Scan for the cell matching the given text and deliver its [x, y] coordinate at center. 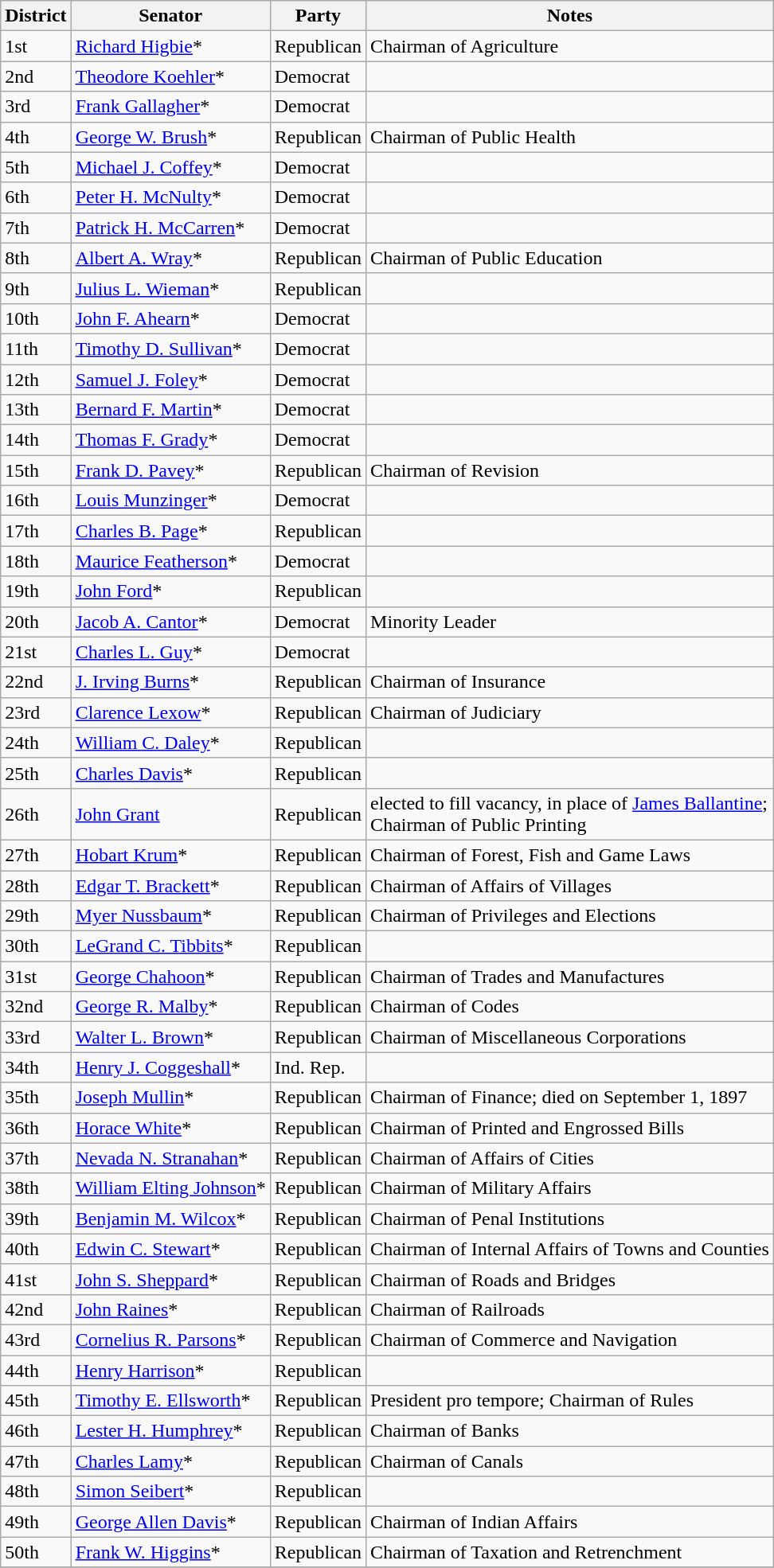
Chairman of Agriculture [570, 46]
32nd [36, 1007]
Frank Gallagher* [170, 107]
John F. Ahearn* [170, 318]
Notes [570, 16]
38th [36, 1188]
Benjamin M. Wilcox* [170, 1219]
Chairman of Roads and Bridges [570, 1279]
10th [36, 318]
Michael J. Coffey* [170, 167]
39th [36, 1219]
11th [36, 349]
Henry J. Coggeshall* [170, 1067]
36th [36, 1128]
Chairman of Forest, Fish and Game Laws [570, 855]
Lester H. Humphrey* [170, 1431]
Chairman of Commerce and Navigation [570, 1340]
John Ford* [170, 591]
Senator [170, 16]
50th [36, 1552]
Peter H. McNulty* [170, 197]
Chairman of Revision [570, 470]
Chairman of Insurance [570, 682]
48th [36, 1492]
Bernard F. Martin* [170, 410]
21st [36, 652]
George W. Brush* [170, 137]
Albert A. Wray* [170, 258]
Julius L. Wieman* [170, 288]
Richard Higbie* [170, 46]
William C. Daley* [170, 743]
Chairman of Penal Institutions [570, 1219]
Charles B. Page* [170, 531]
17th [36, 531]
47th [36, 1461]
22nd [36, 682]
Chairman of Public Education [570, 258]
5th [36, 167]
Chairman of Privileges and Elections [570, 916]
25th [36, 773]
Theodore Koehler* [170, 76]
Charles Lamy* [170, 1461]
Maurice Featherson* [170, 561]
Cornelius R. Parsons* [170, 1340]
George Allen Davis* [170, 1522]
Chairman of Affairs of Villages [570, 886]
6th [36, 197]
Chairman of Judiciary [570, 712]
1st [36, 46]
Jacob A. Cantor* [170, 622]
President pro tempore; Chairman of Rules [570, 1401]
44th [36, 1370]
Timothy D. Sullivan* [170, 349]
Joseph Mullin* [170, 1098]
elected to fill vacancy, in place of James Ballantine; Chairman of Public Printing [570, 813]
District [36, 16]
William Elting Johnson* [170, 1188]
27th [36, 855]
8th [36, 258]
Myer Nussbaum* [170, 916]
Henry Harrison* [170, 1370]
Hobart Krum* [170, 855]
Chairman of Railroads [570, 1309]
31st [36, 977]
16th [36, 501]
Simon Seibert* [170, 1492]
35th [36, 1098]
45th [36, 1401]
Chairman of Trades and Manufactures [570, 977]
Chairman of Miscellaneous Corporations [570, 1037]
Frank W. Higgins* [170, 1552]
LeGrand C. Tibbits* [170, 946]
Chairman of Affairs of Cities [570, 1158]
Patrick H. McCarren* [170, 228]
Chairman of Internal Affairs of Towns and Counties [570, 1249]
20th [36, 622]
4th [36, 137]
Frank D. Pavey* [170, 470]
Edwin C. Stewart* [170, 1249]
Chairman of Taxation and Retrenchment [570, 1552]
Charles Davis* [170, 773]
14th [36, 440]
29th [36, 916]
33rd [36, 1037]
24th [36, 743]
Chairman of Canals [570, 1461]
Thomas F. Grady* [170, 440]
28th [36, 886]
15th [36, 470]
Horace White* [170, 1128]
30th [36, 946]
Chairman of Printed and Engrossed Bills [570, 1128]
18th [36, 561]
19th [36, 591]
9th [36, 288]
Edgar T. Brackett* [170, 886]
Walter L. Brown* [170, 1037]
2nd [36, 76]
Clarence Lexow* [170, 712]
Chairman of Public Health [570, 137]
Louis Munzinger* [170, 501]
37th [36, 1158]
Samuel J. Foley* [170, 380]
Chairman of Military Affairs [570, 1188]
12th [36, 380]
42nd [36, 1309]
26th [36, 813]
George Chahoon* [170, 977]
John S. Sheppard* [170, 1279]
49th [36, 1522]
Chairman of Banks [570, 1431]
Chairman of Codes [570, 1007]
40th [36, 1249]
Minority Leader [570, 622]
13th [36, 410]
23rd [36, 712]
7th [36, 228]
Ind. Rep. [318, 1067]
46th [36, 1431]
Chairman of Indian Affairs [570, 1522]
34th [36, 1067]
John Grant [170, 813]
Nevada N. Stranahan* [170, 1158]
J. Irving Burns* [170, 682]
3rd [36, 107]
Chairman of Finance; died on September 1, 1897 [570, 1098]
John Raines* [170, 1309]
Timothy E. Ellsworth* [170, 1401]
43rd [36, 1340]
Charles L. Guy* [170, 652]
Party [318, 16]
41st [36, 1279]
George R. Malby* [170, 1007]
